From the cell containing the given text, extract its center point as [x, y] coordinate. 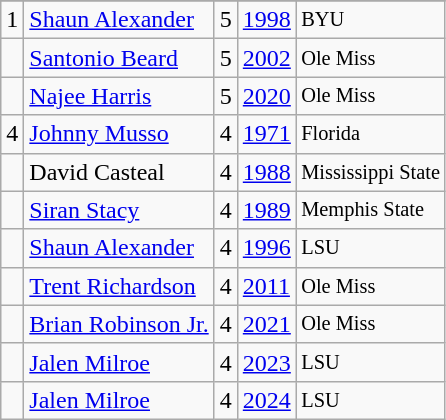
1996 [266, 248]
Florida [370, 134]
1 [12, 20]
Mississippi State [370, 172]
2011 [266, 286]
Najee Harris [119, 96]
BYU [370, 20]
1971 [266, 134]
1988 [266, 172]
2021 [266, 324]
1989 [266, 210]
2020 [266, 96]
Johnny Musso [119, 134]
2024 [266, 400]
2023 [266, 362]
Siran Stacy [119, 210]
Santonio Beard [119, 58]
Brian Robinson Jr. [119, 324]
Trent Richardson [119, 286]
2002 [266, 58]
1998 [266, 20]
David Casteal [119, 172]
Memphis State [370, 210]
